Extract the [x, y] coordinate from the center of the cell holding the provided text.  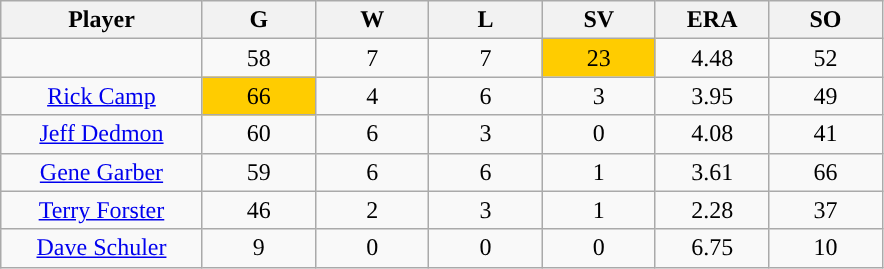
37 [826, 210]
4.48 [712, 58]
46 [258, 210]
L [486, 20]
2.28 [712, 210]
Gene Garber [102, 172]
10 [826, 248]
Jeff Dedmon [102, 134]
3.61 [712, 172]
59 [258, 172]
SO [826, 20]
ERA [712, 20]
3.95 [712, 96]
52 [826, 58]
SV [598, 20]
Terry Forster [102, 210]
23 [598, 58]
41 [826, 134]
Player [102, 20]
58 [258, 58]
4.08 [712, 134]
G [258, 20]
9 [258, 248]
6.75 [712, 248]
Rick Camp [102, 96]
W [372, 20]
Dave Schuler [102, 248]
49 [826, 96]
60 [258, 134]
4 [372, 96]
2 [372, 210]
